For the text-containing cell, return its midpoint in (X, Y) coordinate format. 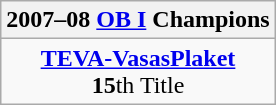
TEVA-VasasPlaket15th Title (138, 72)
2007–08 OB I Champions (138, 20)
